Provide the (X, Y) coordinate of the cell's center where the given text is located.  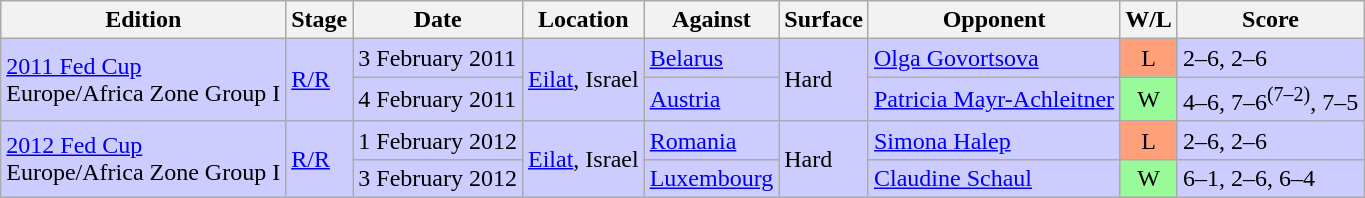
Claudine Schaul (994, 178)
Opponent (994, 20)
Date (438, 20)
Against (712, 20)
Patricia Mayr-Achleitner (994, 100)
3 February 2011 (438, 58)
6–1, 2–6, 6–4 (1270, 178)
Score (1270, 20)
Luxembourg (712, 178)
1 February 2012 (438, 140)
4 February 2011 (438, 100)
4–6, 7–6(7–2), 7–5 (1270, 100)
Edition (144, 20)
Romania (712, 140)
Belarus (712, 58)
2012 Fed Cup Europe/Africa Zone Group I (144, 159)
3 February 2012 (438, 178)
2011 Fed Cup Europe/Africa Zone Group I (144, 80)
Olga Govortsova (994, 58)
Surface (824, 20)
Austria (712, 100)
Simona Halep (994, 140)
Stage (320, 20)
Location (583, 20)
W/L (1149, 20)
